Return the [x, y] coordinate for the center point of the cell that contains the specified text.  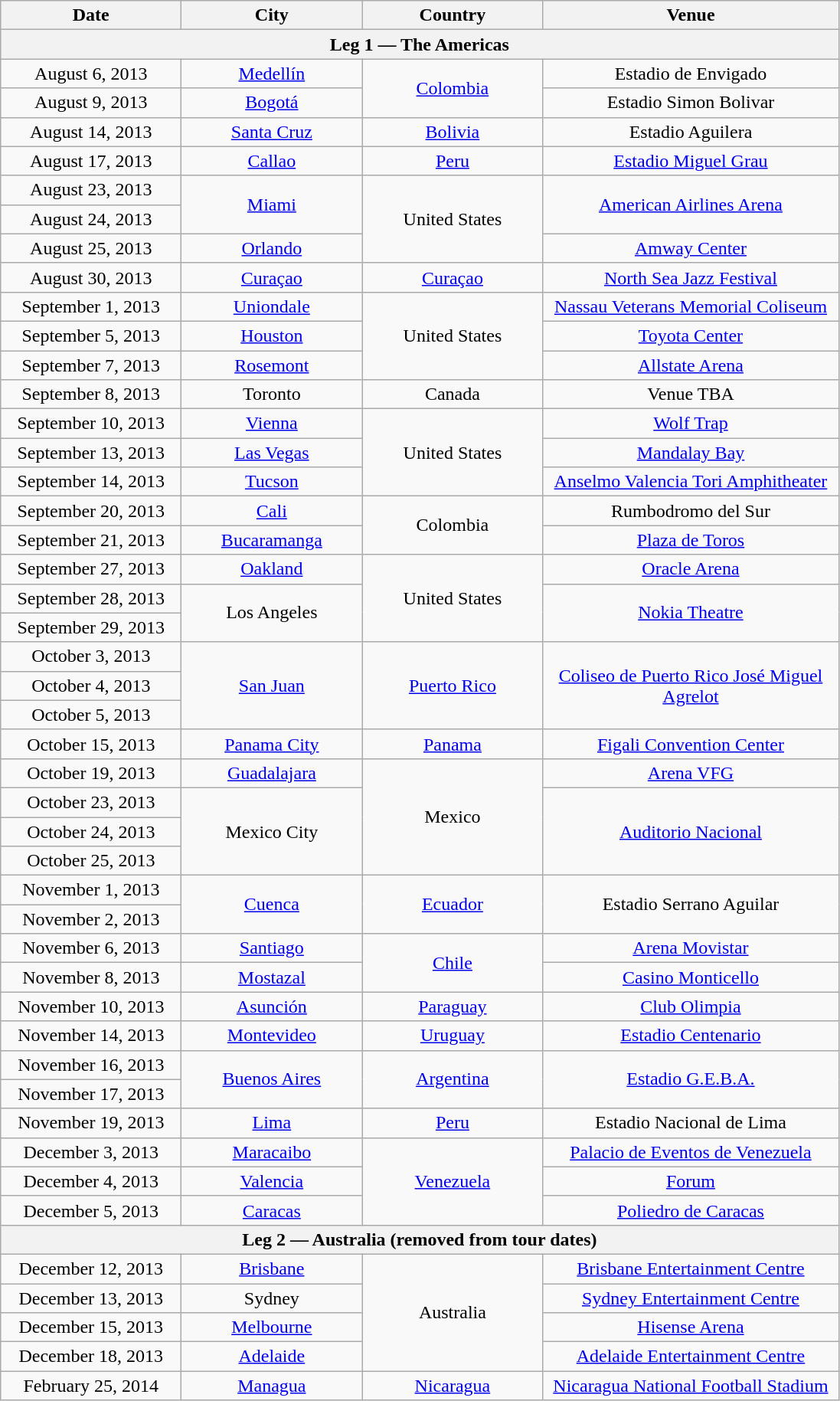
Leg 1 — The Americas [420, 44]
Puerto Rico [453, 686]
Country [453, 15]
Cali [272, 511]
November 14, 2013 [91, 1036]
Sydney [272, 1298]
Houston [272, 336]
Hisense Arena [691, 1327]
Paraguay [453, 1007]
Toyota Center [691, 336]
August 25, 2013 [91, 248]
October 4, 2013 [91, 686]
Nassau Veterans Memorial Coliseum [691, 306]
Nokia Theatre [691, 613]
Santa Cruz [272, 132]
Argentina [453, 1079]
September 21, 2013 [91, 540]
December 13, 2013 [91, 1298]
Estadio Nacional de Lima [691, 1123]
September 14, 2013 [91, 482]
August 30, 2013 [91, 277]
November 19, 2013 [91, 1123]
October 19, 2013 [91, 773]
Venue [691, 15]
Orlando [272, 248]
September 8, 2013 [91, 394]
Wolf Trap [691, 424]
Sydney Entertainment Centre [691, 1298]
Oracle Arena [691, 569]
Melbourne [272, 1327]
Forum [691, 1181]
Amway Center [691, 248]
Rumbodromo del Sur [691, 511]
November 16, 2013 [91, 1065]
August 24, 2013 [91, 219]
November 10, 2013 [91, 1007]
October 15, 2013 [91, 744]
Venue TBA [691, 394]
Estadio Aguilera [691, 132]
Miami [272, 205]
Cuenca [272, 905]
November 6, 2013 [91, 948]
Mexico [453, 817]
September 29, 2013 [91, 627]
Mostazal [272, 977]
Medellín [272, 74]
September 7, 2013 [91, 365]
December 15, 2013 [91, 1327]
Buenos Aires [272, 1079]
Venezuela [453, 1181]
November 2, 2013 [91, 919]
Maracaibo [272, 1152]
Toronto [272, 394]
San Juan [272, 686]
Allstate Arena [691, 365]
Estadio G.E.B.A. [691, 1079]
August 6, 2013 [91, 74]
Lima [272, 1123]
Brisbane [272, 1268]
Anselmo Valencia Tori Amphitheater [691, 482]
Nicaragua [453, 1386]
Figali Convention Center [691, 744]
Santiago [272, 948]
Montevideo [272, 1036]
Australia [453, 1312]
February 25, 2014 [91, 1386]
Guadalajara [272, 773]
Arena VFG [691, 773]
August 23, 2013 [91, 190]
Ecuador [453, 905]
September 20, 2013 [91, 511]
December 18, 2013 [91, 1357]
Bolivia [453, 132]
Leg 2 — Australia (removed from tour dates) [420, 1239]
Estadio Centenario [691, 1036]
Bogotá [272, 103]
October 23, 2013 [91, 802]
Managua [272, 1386]
August 17, 2013 [91, 161]
Plaza de Toros [691, 540]
Mandalay Bay [691, 453]
November 17, 2013 [91, 1094]
October 25, 2013 [91, 861]
Estadio Serrano Aguilar [691, 905]
November 1, 2013 [91, 890]
September 5, 2013 [91, 336]
Las Vegas [272, 453]
September 10, 2013 [91, 424]
Adelaide Entertainment Centre [691, 1357]
Callao [272, 161]
September 13, 2013 [91, 453]
Caracas [272, 1210]
Bucaramanga [272, 540]
September 28, 2013 [91, 598]
October 3, 2013 [91, 656]
Palacio de Eventos de Venezuela [691, 1152]
December 3, 2013 [91, 1152]
City [272, 15]
Panama [453, 744]
December 12, 2013 [91, 1268]
Estadio Simon Bolivar [691, 103]
Mexico City [272, 831]
Estadio de Envigado [691, 74]
September 1, 2013 [91, 306]
October 5, 2013 [91, 715]
Rosemont [272, 365]
Date [91, 15]
Valencia [272, 1181]
Arena Movistar [691, 948]
Panama City [272, 744]
Vienna [272, 424]
August 9, 2013 [91, 103]
Club Olimpia [691, 1007]
Estadio Miguel Grau [691, 161]
Nicaragua National Football Stadium [691, 1386]
Uruguay [453, 1036]
Uniondale [272, 306]
Poliedro de Caracas [691, 1210]
American Airlines Arena [691, 205]
Asunción [272, 1007]
Brisbane Entertainment Centre [691, 1268]
December 5, 2013 [91, 1210]
Canada [453, 394]
November 8, 2013 [91, 977]
Chile [453, 963]
Casino Monticello [691, 977]
Oakland [272, 569]
December 4, 2013 [91, 1181]
Coliseo de Puerto Rico José Miguel Agrelot [691, 686]
Tucson [272, 482]
October 24, 2013 [91, 831]
Auditorio Nacional [691, 831]
August 14, 2013 [91, 132]
North Sea Jazz Festival [691, 277]
Adelaide [272, 1357]
September 27, 2013 [91, 569]
Los Angeles [272, 613]
